Pinpoint the cell where the given text exists, returning its [X, Y] midpoint coordinate. 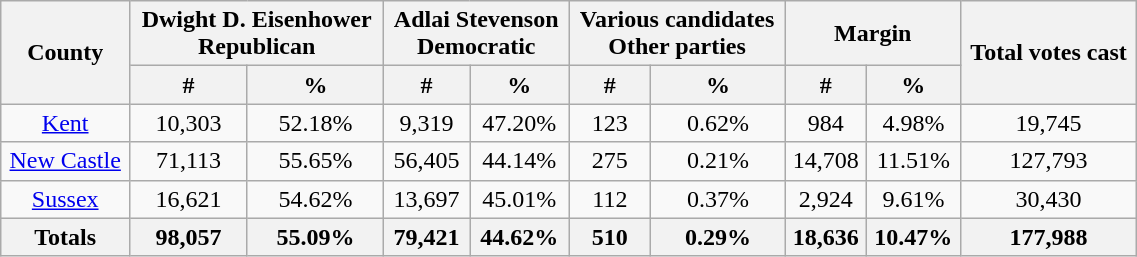
Kent [66, 123]
30,430 [1048, 199]
127,793 [1048, 161]
44.62% [520, 237]
Total votes cast [1048, 52]
Adlai StevensonDemocratic [476, 34]
4.98% [913, 123]
9,319 [427, 123]
10.47% [913, 237]
18,636 [826, 237]
11.51% [913, 161]
0.29% [718, 237]
984 [826, 123]
Sussex [66, 199]
510 [610, 237]
0.37% [718, 199]
2,924 [826, 199]
44.14% [520, 161]
10,303 [189, 123]
52.18% [315, 123]
112 [610, 199]
177,988 [1048, 237]
79,421 [427, 237]
County [66, 52]
71,113 [189, 161]
98,057 [189, 237]
56,405 [427, 161]
0.21% [718, 161]
45.01% [520, 199]
Margin [872, 34]
16,621 [189, 199]
0.62% [718, 123]
Various candidatesOther parties [678, 34]
Totals [66, 237]
54.62% [315, 199]
275 [610, 161]
14,708 [826, 161]
Dwight D. EisenhowerRepublican [257, 34]
9.61% [913, 199]
55.09% [315, 237]
13,697 [427, 199]
123 [610, 123]
55.65% [315, 161]
47.20% [520, 123]
New Castle [66, 161]
19,745 [1048, 123]
